Output the (X, Y) coordinate of the center of the cell containing the given text.  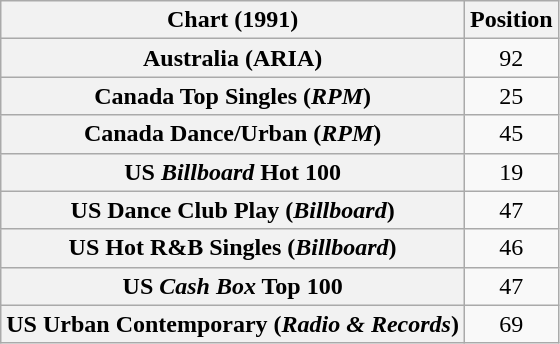
25 (511, 96)
US Cash Box Top 100 (233, 286)
46 (511, 248)
US Dance Club Play (Billboard) (233, 210)
69 (511, 324)
US Billboard Hot 100 (233, 172)
Australia (ARIA) (233, 58)
US Hot R&B Singles (Billboard) (233, 248)
92 (511, 58)
Canada Dance/Urban (RPM) (233, 134)
19 (511, 172)
Position (511, 20)
Canada Top Singles (RPM) (233, 96)
US Urban Contemporary (Radio & Records) (233, 324)
45 (511, 134)
Chart (1991) (233, 20)
